From the cell containing the given text, extract its center point as (X, Y) coordinate. 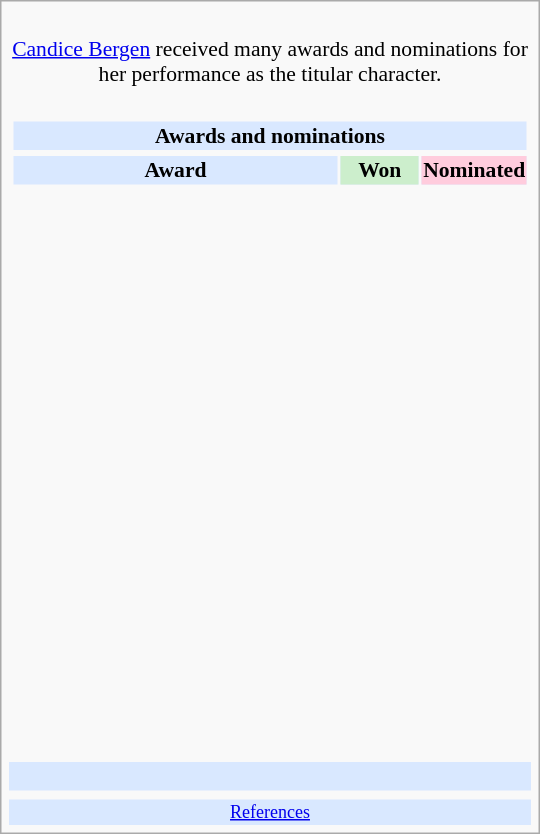
Awards and nominations Award Won Nominated (270, 425)
Awards and nominations (270, 135)
Candice Bergen received many awards and nominations for her performance as the titular character. (270, 49)
Nominated (474, 170)
Won (380, 170)
Award (175, 170)
References (270, 812)
